From the cell containing the given text, extract its center point as [X, Y] coordinate. 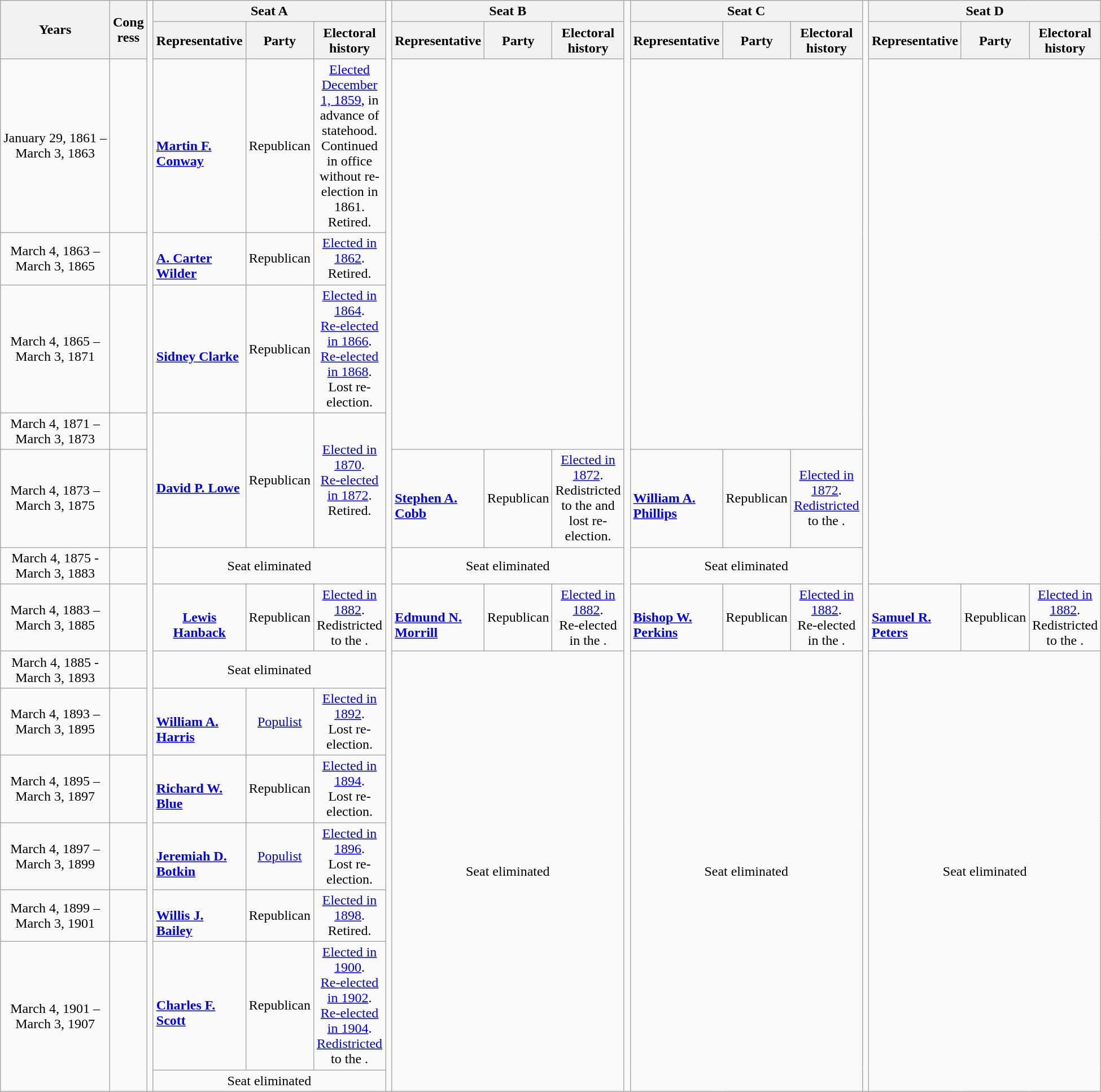
January 29, 1861 –March 3, 1863 [55, 146]
March 4, 1895 –March 3, 1897 [55, 788]
Elected in 1900.Re-elected in 1902.Re-elected in 1904.Redistricted to the . [350, 1006]
Elected December 1, 1859, in advance of statehood.Continued in office without re-election in 1861.Retired. [350, 146]
March 4, 1901 –March 3, 1907 [55, 1016]
Sidney Clarke [199, 349]
Seat C [746, 11]
Years [55, 29]
March 4, 1883 –March 3, 1885 [55, 618]
William A. Phillips [676, 498]
Elected in 1894.Lost re-election. [350, 788]
March 4, 1897 –March 3, 1899 [55, 856]
March 4, 1893 –March 3, 1895 [55, 722]
Seat B [508, 11]
Samuel R. Peters [915, 618]
William A. Harris [199, 722]
March 4, 1871 –March 3, 1873 [55, 431]
Elected in 1872.Redistricted to the and lost re-election. [588, 498]
March 4, 1885 -March 3, 1893 [55, 670]
Martin F. Conway [199, 146]
Congress [128, 29]
March 4, 1899 –March 3, 1901 [55, 916]
Elected in 1898.Retired. [350, 916]
Elected in 1870.Re-elected in 1872.Retired. [350, 480]
Seat A [269, 11]
Lewis Hanback [199, 618]
Richard W. Blue [199, 788]
March 4, 1865 –March 3, 1871 [55, 349]
David P. Lowe [199, 480]
Elected in 1872.Redistricted to the . [827, 498]
Edmund N. Morrill [438, 618]
A. Carter Wilder [199, 259]
March 4, 1873 –March 3, 1875 [55, 498]
March 4, 1875 -March 3, 1883 [55, 566]
Elected in 1892.Lost re-election. [350, 722]
Stephen A. Cobb [438, 498]
Jeremiah D. Botkin [199, 856]
Charles F. Scott [199, 1006]
Elected in 1896.Lost re-election. [350, 856]
Seat D [985, 11]
Bishop W. Perkins [676, 618]
March 4, 1863 –March 3, 1865 [55, 259]
Willis J. Bailey [199, 916]
Elected in 1862.Retired. [350, 259]
Elected in 1864.Re-elected in 1866.Re-elected in 1868.Lost re-election. [350, 349]
